Return (x, y) of the center of cell containing provided text 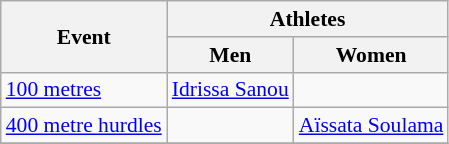
Event (84, 36)
400 metre hurdles (84, 126)
Athletes (308, 19)
Men (230, 55)
Women (372, 55)
Aïssata Soulama (372, 126)
100 metres (84, 90)
Idrissa Sanou (230, 90)
